Detect which cell encompasses the target text, then output its (X, Y) center coordinate. 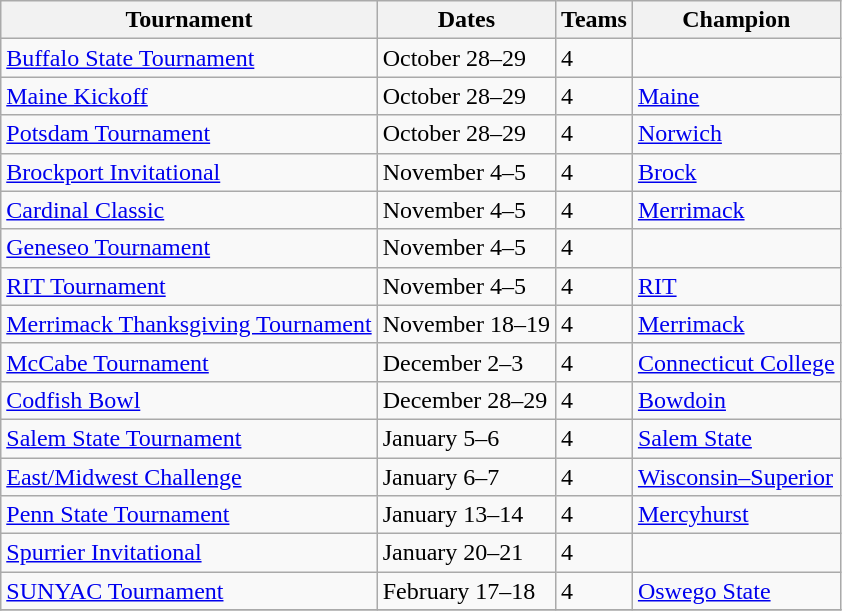
RIT Tournament (189, 286)
Spurrier Invitational (189, 553)
SUNYAC Tournament (189, 591)
November 18–19 (466, 324)
Salem State (736, 438)
January 5–6 (466, 438)
January 20–21 (466, 553)
Brockport Invitational (189, 172)
Salem State Tournament (189, 438)
RIT (736, 286)
Cardinal Classic (189, 210)
McCabe Tournament (189, 362)
February 17–18 (466, 591)
December 2–3 (466, 362)
Tournament (189, 20)
Brock (736, 172)
January 6–7 (466, 477)
Dates (466, 20)
Connecticut College (736, 362)
Bowdoin (736, 400)
Oswego State (736, 591)
Potsdam Tournament (189, 134)
Maine (736, 96)
Champion (736, 20)
Teams (594, 20)
Norwich (736, 134)
Penn State Tournament (189, 515)
Wisconsin–Superior (736, 477)
Merrimack Thanksgiving Tournament (189, 324)
Buffalo State Tournament (189, 58)
January 13–14 (466, 515)
December 28–29 (466, 400)
Mercyhurst (736, 515)
Maine Kickoff (189, 96)
Codfish Bowl (189, 400)
East/Midwest Challenge (189, 477)
Geneseo Tournament (189, 248)
